Capture the cell that displays the provided text and extract its (X, Y) central coordinate. 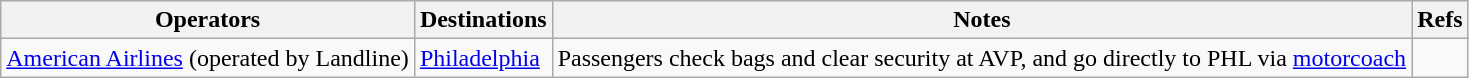
Philadelphia (483, 58)
Refs (1440, 20)
Operators (208, 20)
Passengers check bags and clear security at AVP, and go directly to PHL via motorcoach (982, 58)
Notes (982, 20)
American Airlines (operated by Landline) (208, 58)
Destinations (483, 20)
